Identify which cell holds the provided text, then report its [X, Y] central coordinate. 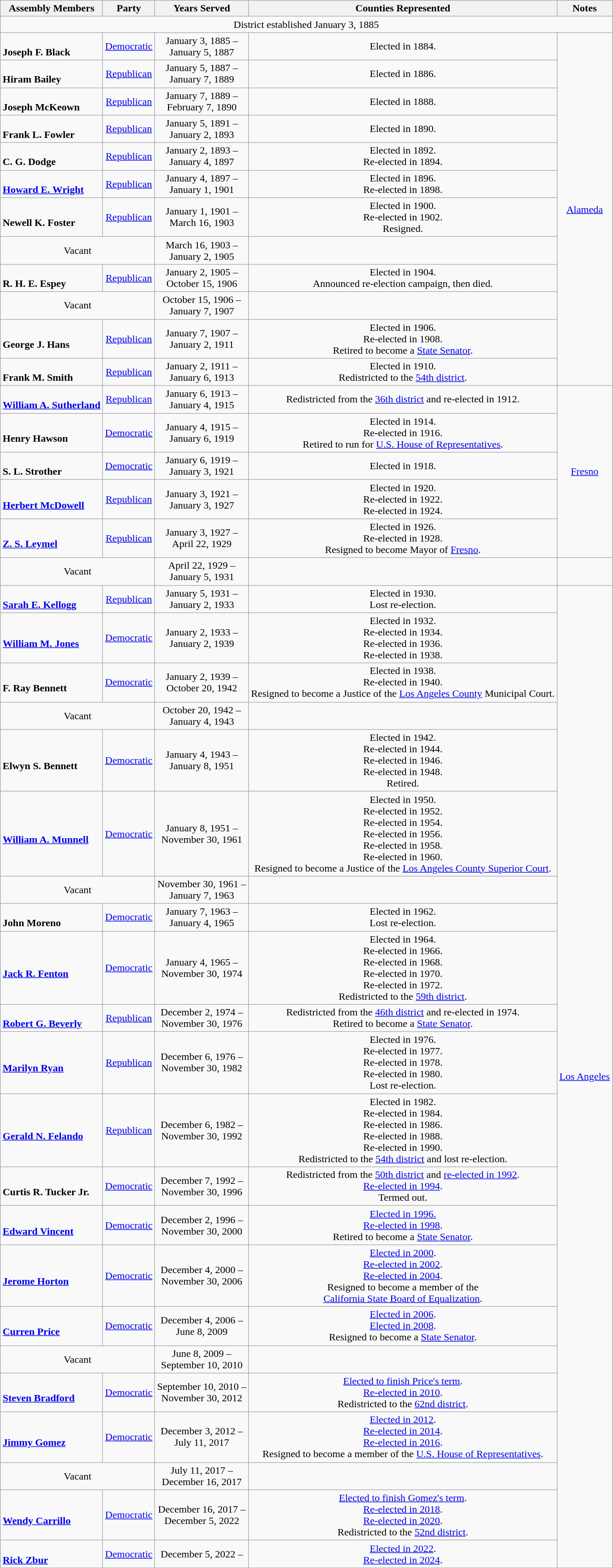
Rick Zbur [52, 1554]
April 22, 1929 – January 5, 1931 [202, 571]
Jack R. Fenton [52, 967]
January 6, 1919 – January 3, 1921 [202, 466]
December 3, 2012 – July 11, 2017 [202, 1437]
September 10, 2010 – November 30, 2012 [202, 1392]
Elected in 1910. Redistricted to the 54th district. [403, 372]
December 7, 1992 – November 30, 1996 [202, 1186]
Elected in 1920. Re-elected in 1922. Re-elected in 1924. [403, 499]
Elwyn S. Bennett [52, 760]
Elected to finish Price's term. Re-elected in 2010. Redistricted to the 62nd district. [403, 1392]
Elected in 1906. Re-elected in 1908. Retired to become a State Senator. [403, 338]
Curren Price [52, 1326]
Herbert McDowell [52, 499]
Fresno [585, 472]
July 11, 2017 – December 16, 2017 [202, 1476]
January 6, 1913 – January 4, 1915 [202, 399]
October 15, 1906 – January 7, 1907 [202, 305]
Redistricted from the 50th district and re-elected in 1992. Re-elected in 1994. Termed out. [403, 1186]
R. H. E. Espey [52, 278]
Elected in 2006. Elected in 2008. Resigned to become a State Senator. [403, 1326]
Robert G. Beverly [52, 1018]
Los Angeles [585, 1076]
Years Served [202, 8]
Joseph F. Black [52, 47]
March 16, 1903 – January 2, 1905 [202, 250]
January 8, 1951 – November 30, 1961 [202, 834]
George J. Hans [52, 338]
January 2, 1905 – October 15, 1906 [202, 278]
Assembly Members [52, 8]
S. L. Strother [52, 466]
Elected in 1962. Lost re-election. [403, 917]
Curtis R. Tucker Jr. [52, 1186]
January 7, 1963 – January 4, 1965 [202, 917]
Jerome Horton [52, 1276]
Notes [585, 8]
Elected in 1964. Re-elected in 1966. Re-elected in 1968. Re-elected in 1970. Re-elected in 1972. Redistricted to the 59th district. [403, 967]
Redistricted from the 46th district and re-elected in 1974. Retired to become a State Senator. [403, 1018]
Elected in 1938. Re-elected in 1940. Resigned to become a Justice of the Los Angeles County Municipal Court. [403, 682]
Party [129, 8]
January 3, 1927 – April 22, 1929 [202, 538]
Elected in 1942. Re-elected in 1944. Re-elected in 1946. Re-elected in 1948. Retired. [403, 760]
Elected in 1930. Lost re-election. [403, 599]
June 8, 2009 – September 10, 2010 [202, 1359]
December 6, 1982 – November 30, 1992 [202, 1131]
Frank M. Smith [52, 372]
December 4, 2000 – November 30, 2006 [202, 1276]
November 30, 1961 – January 7, 1963 [202, 889]
January 4, 1943 – January 8, 1951 [202, 760]
Frank L. Fowler [52, 129]
Elected in 1904. Announced re-election campaign, then died. [403, 278]
John Moreno [52, 917]
January 3, 1921 – January 3, 1927 [202, 499]
January 2, 1933 – January 2, 1939 [202, 638]
January 5, 1887 – January 7, 1889 [202, 74]
Elected in 2022. Re-elected in 2024. [403, 1554]
January 2, 1893 – January 4, 1897 [202, 157]
Redistricted from the 36th district and re-elected in 1912. [403, 399]
Elected in 1914. Re-elected in 1916. Retired to run for U.S. House of Representatives. [403, 433]
Elected in 2012. Re-elected in 2014. Re-elected in 2016. Resigned to become a member of the U.S. House of Representatives. [403, 1437]
Newell K. Foster [52, 217]
January 1, 1901 – March 16, 1903 [202, 217]
January 5, 1931 – January 2, 1933 [202, 599]
Marilyn Ryan [52, 1063]
December 6, 1976 – November 30, 1982 [202, 1063]
C. G. Dodge [52, 157]
Edward Vincent [52, 1225]
January 4, 1965 – November 30, 1974 [202, 967]
Alameda [585, 209]
January 2, 1911 – January 6, 1913 [202, 372]
Elected in 2000. Re-elected in 2002. Re-elected in 2004. Resigned to become a member of the California State Board of Equalization. [403, 1276]
William A. Sutherland [52, 399]
December 5, 2022 – [202, 1554]
Joseph McKeown [52, 102]
Hiram Bailey [52, 74]
Elected in 1926. Re-elected in 1928. Resigned to become Mayor of Fresno. [403, 538]
Henry Hawson [52, 433]
January 2, 1939 – October 20, 1942 [202, 682]
December 4, 2006 – June 8, 2009 [202, 1326]
Elected to finish Gomez's term. Re-elected in 2018. Re-elected in 2020. Redistricted to the 52nd district. [403, 1515]
Sarah E. Kellogg [52, 599]
Gerald N. Felando [52, 1131]
Jimmy Gomez [52, 1437]
District established January 3, 1885 [306, 25]
December 2, 1974 – November 30, 1976 [202, 1018]
Counties Represented [403, 8]
Elected in 1918. [403, 466]
Elected in 1884. [403, 47]
January 5, 1891 – January 2, 1893 [202, 129]
Elected in 1996. Re-elected in 1998. Retired to become a State Senator. [403, 1225]
William M. Jones [52, 638]
Elected in 1900. Re-elected in 1902. Resigned. [403, 217]
January 4, 1897 – January 1, 1901 [202, 184]
January 7, 1889 – February 7, 1890 [202, 102]
Elected in 1892. Re-elected in 1894. [403, 157]
Howard E. Wright [52, 184]
Elected in 1888. [403, 102]
January 4, 1915 – January 6, 1919 [202, 433]
December 2, 1996 – November 30, 2000 [202, 1225]
Elected in 1890. [403, 129]
Elected in 1932. Re-elected in 1934. Re-elected in 1936. Re-elected in 1938. [403, 638]
October 20, 1942 – January 4, 1943 [202, 716]
Z. S. Leymel [52, 538]
Elected in 1886. [403, 74]
William A. Munnell [52, 834]
December 16, 2017 – December 5, 2022 [202, 1515]
January 7, 1907 – January 2, 1911 [202, 338]
Wendy Carrillo [52, 1515]
Elected in 1896. Re-elected in 1898. [403, 184]
F. Ray Bennett [52, 682]
Steven Bradford [52, 1392]
Elected in 1976. Re-elected in 1977. Re-elected in 1978. Re-elected in 1980. Lost re-election. [403, 1063]
January 3, 1885 – January 5, 1887 [202, 47]
